Identify which cell holds the provided text, then report its (x, y) central coordinate. 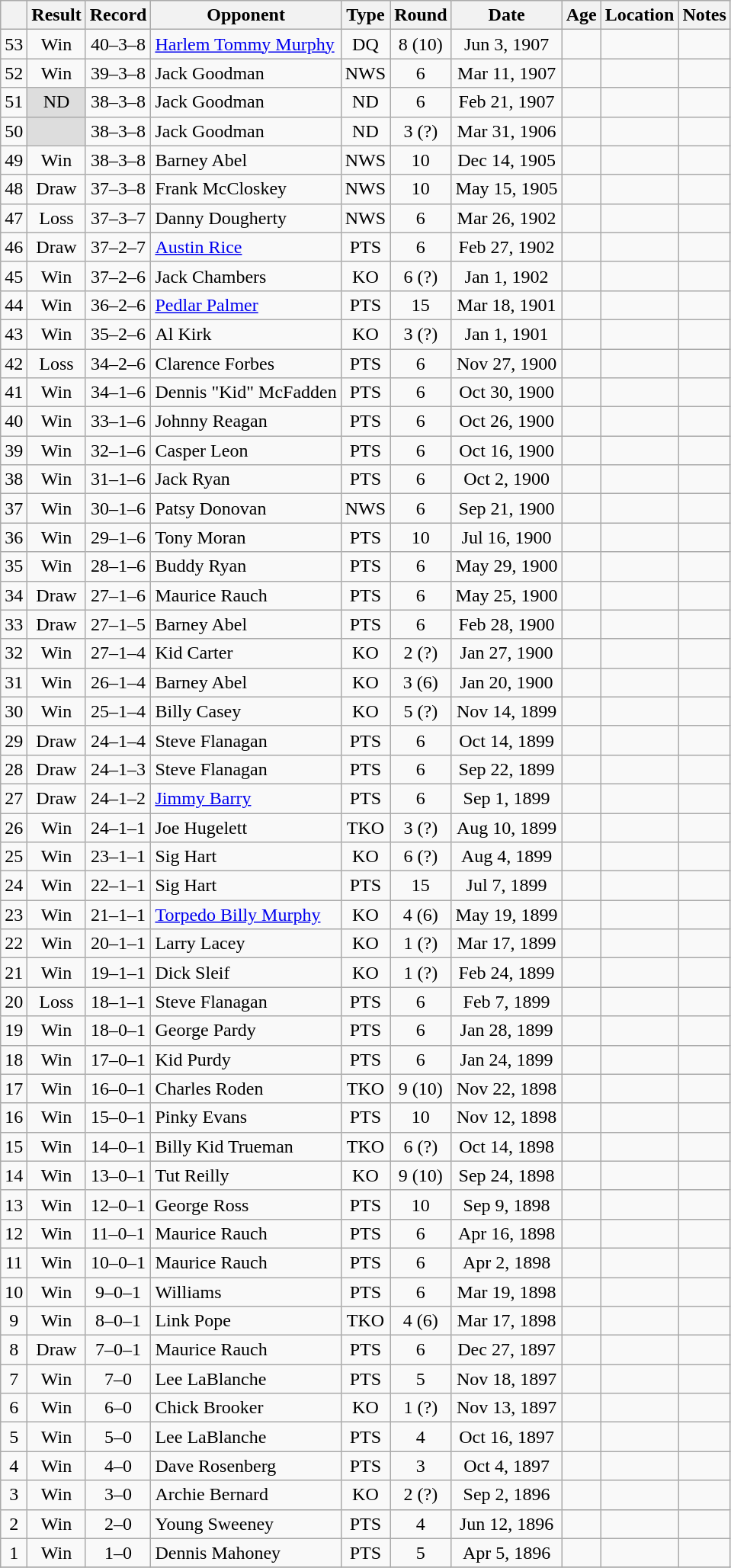
Archie Bernard (245, 1495)
Tony Moran (245, 537)
28–1–6 (118, 566)
Oct 30, 1900 (506, 393)
52 (14, 73)
Clarence Forbes (245, 364)
Jimmy Barry (245, 798)
37–2–6 (118, 276)
Apr 16, 1898 (506, 1233)
Oct 2, 1900 (506, 479)
Mar 17, 1899 (506, 944)
Jan 1, 1902 (506, 276)
Sep 22, 1899 (506, 769)
38 (14, 479)
15–0–1 (118, 1117)
19–1–1 (118, 973)
33–1–6 (118, 422)
Oct 14, 1899 (506, 740)
34–2–6 (118, 364)
Sep 2, 1896 (506, 1495)
31–1–6 (118, 479)
Opponent (245, 15)
14–0–1 (118, 1146)
32 (14, 653)
30 (14, 711)
10–0–1 (118, 1262)
George Pardy (245, 1031)
Link Pope (245, 1321)
7 (14, 1379)
24–1–4 (118, 740)
Casper Leon (245, 451)
Nov 14, 1899 (506, 711)
12 (14, 1233)
Sep 24, 1898 (506, 1175)
Jun 12, 1896 (506, 1524)
25–1–4 (118, 711)
51 (14, 102)
36 (14, 537)
29–1–6 (118, 537)
Feb 27, 1902 (506, 247)
Feb 28, 1900 (506, 624)
Mar 18, 1901 (506, 305)
45 (14, 276)
Kid Carter (245, 653)
22 (14, 944)
28 (14, 769)
47 (14, 218)
Torpedo Billy Murphy (245, 915)
Oct 16, 1900 (506, 451)
43 (14, 334)
37 (14, 508)
20 (14, 1002)
41 (14, 393)
34–1–6 (118, 393)
Mar 11, 1907 (506, 73)
27–1–6 (118, 595)
Mar 17, 1898 (506, 1321)
Feb 21, 1907 (506, 102)
5–0 (118, 1437)
34 (14, 595)
46 (14, 247)
Young Sweeney (245, 1524)
29 (14, 740)
35–2–6 (118, 334)
Round (421, 15)
21 (14, 973)
May 29, 1900 (506, 566)
1–0 (118, 1553)
22–1–1 (118, 886)
2 (14, 1524)
Jul 7, 1899 (506, 886)
May 25, 1900 (506, 595)
Sep 1, 1899 (506, 798)
Kid Purdy (245, 1060)
Nov 27, 1900 (506, 364)
Oct 16, 1897 (506, 1437)
27–1–4 (118, 653)
27 (14, 798)
4–0 (118, 1466)
Apr 2, 1898 (506, 1262)
Apr 5, 1896 (506, 1553)
Chick Brooker (245, 1408)
Jack Chambers (245, 276)
Billy Kid Trueman (245, 1146)
36–2–6 (118, 305)
Buddy Ryan (245, 566)
44 (14, 305)
33 (14, 624)
13–0–1 (118, 1175)
2–0 (118, 1524)
May 15, 1905 (506, 189)
14 (14, 1175)
16 (14, 1117)
18–1–1 (118, 1002)
7–0–1 (118, 1350)
Williams (245, 1292)
12–0–1 (118, 1204)
George Ross (245, 1204)
Mar 19, 1898 (506, 1292)
11 (14, 1262)
18 (14, 1060)
Jun 3, 1907 (506, 44)
Oct 4, 1897 (506, 1466)
42 (14, 364)
39 (14, 451)
Jan 24, 1899 (506, 1060)
23–1–1 (118, 857)
17 (14, 1089)
32–1–6 (118, 451)
8 (14, 1350)
13 (14, 1204)
Aug 10, 1899 (506, 827)
31 (14, 682)
5 (?) (421, 711)
Sep 9, 1898 (506, 1204)
Nov 18, 1897 (506, 1379)
Nov 22, 1898 (506, 1089)
37–2–7 (118, 247)
Joe Hugelett (245, 827)
9 (14, 1321)
23 (14, 915)
53 (14, 44)
24–1–3 (118, 769)
Patsy Donovan (245, 508)
Charles Roden (245, 1089)
Location (640, 15)
1 (14, 1553)
DQ (365, 44)
Dave Rosenberg (245, 1466)
Danny Dougherty (245, 218)
6–0 (118, 1408)
21–1–1 (118, 915)
24–1–2 (118, 798)
19 (14, 1031)
Pinky Evans (245, 1117)
Nov 13, 1897 (506, 1408)
Mar 26, 1902 (506, 218)
48 (14, 189)
Aug 4, 1899 (506, 857)
37–3–7 (118, 218)
Jan 27, 1900 (506, 653)
16–0–1 (118, 1089)
Record (118, 15)
25 (14, 857)
Feb 7, 1899 (506, 1002)
Frank McCloskey (245, 189)
9–0–1 (118, 1292)
Dennis "Kid" McFadden (245, 393)
27–1–5 (118, 624)
3 (6) (421, 682)
24–1–1 (118, 827)
8 (10) (421, 44)
18–0–1 (118, 1031)
Result (56, 15)
24 (14, 886)
Johnny Reagan (245, 422)
Age (581, 15)
Jul 16, 1900 (506, 537)
Pedlar Palmer (245, 305)
37–3–8 (118, 189)
Feb 24, 1899 (506, 973)
49 (14, 160)
30–1–6 (118, 508)
11–0–1 (118, 1233)
Oct 14, 1898 (506, 1146)
May 19, 1899 (506, 915)
50 (14, 131)
17–0–1 (118, 1060)
26 (14, 827)
Al Kirk (245, 334)
35 (14, 566)
Jack Ryan (245, 479)
7–0 (118, 1379)
Nov 12, 1898 (506, 1117)
Type (365, 15)
40–3–8 (118, 44)
Jan 20, 1900 (506, 682)
Dick Sleif (245, 973)
Jan 1, 1901 (506, 334)
Harlem Tommy Murphy (245, 44)
Oct 26, 1900 (506, 422)
Jan 28, 1899 (506, 1031)
8–0–1 (118, 1321)
Date (506, 15)
26–1–4 (118, 682)
Austin Rice (245, 247)
20–1–1 (118, 944)
Notes (704, 15)
Dec 14, 1905 (506, 160)
Dec 27, 1897 (506, 1350)
Tut Reilly (245, 1175)
Mar 31, 1906 (506, 131)
Billy Casey (245, 711)
39–3–8 (118, 73)
Sep 21, 1900 (506, 508)
Dennis Mahoney (245, 1553)
3–0 (118, 1495)
40 (14, 422)
Larry Lacey (245, 944)
